Find where the given text appears and provide that cell's center as [x, y] coordinate. 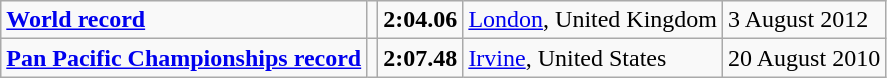
2:04.06 [420, 20]
3 August 2012 [804, 20]
Irvine, United States [593, 58]
Pan Pacific Championships record [184, 58]
2:07.48 [420, 58]
London, United Kingdom [593, 20]
20 August 2010 [804, 58]
World record [184, 20]
